Scan for the cell matching the given text and deliver its [X, Y] coordinate at center. 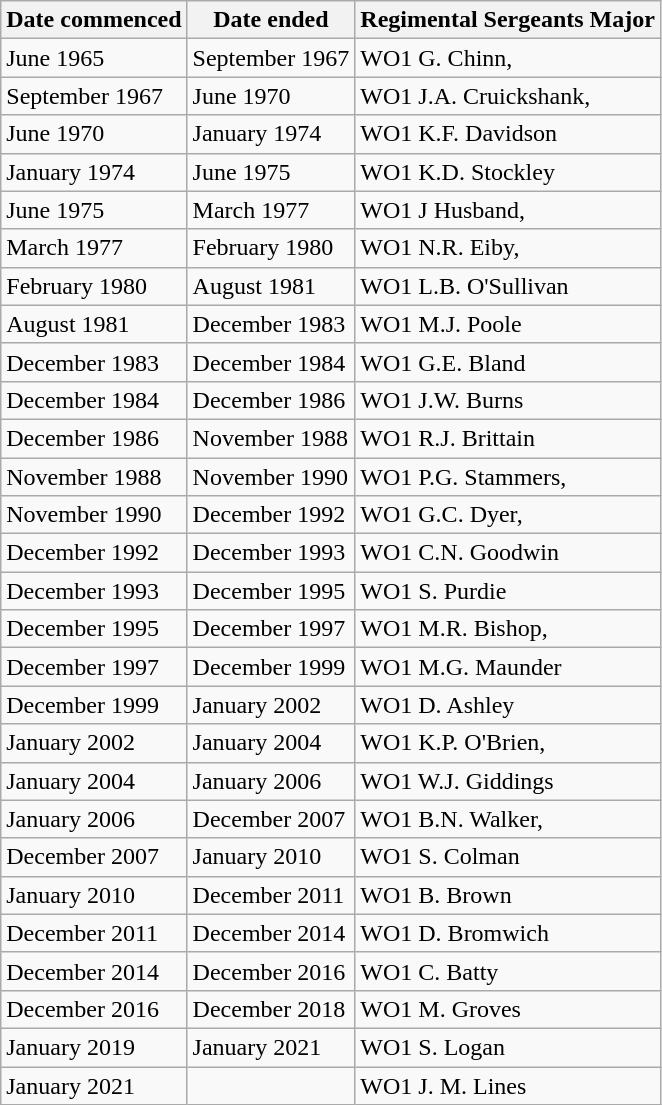
WO1 M. Groves [508, 1009]
WO1 P.G. Stammers, [508, 477]
Date commenced [94, 20]
WO1 G.E. Bland [508, 362]
WO1 M.J. Poole [508, 324]
WO1 S. Logan [508, 1047]
WO1 S. Purdie [508, 591]
WO1 W.J. Giddings [508, 781]
Date ended [271, 20]
WO1 L.B. O'Sullivan [508, 286]
WO1 G. Chinn, [508, 58]
WO1 K.F. Davidson [508, 134]
WO1 C.N. Goodwin [508, 553]
WO1 D. Ashley [508, 705]
WO1 J.A. Cruickshank, [508, 96]
WO1 S. Colman [508, 857]
WO1 M.R. Bishop, [508, 629]
WO1 R.J. Brittain [508, 438]
June 1965 [94, 58]
WO1 J.W. Burns [508, 400]
WO1 K.D. Stockley [508, 172]
Regimental Sergeants Major [508, 20]
WO1 G.C. Dyer, [508, 515]
January 2019 [94, 1047]
WO1 J Husband, [508, 210]
WO1 N.R. Eiby, [508, 248]
WO1 J. M. Lines [508, 1085]
WO1 B. Brown [508, 895]
WO1 K.P. O'Brien, [508, 743]
December 2018 [271, 1009]
WO1 D. Bromwich [508, 933]
WO1 M.G. Maunder [508, 667]
WO1 B.N. Walker, [508, 819]
WO1 C. Batty [508, 971]
